Detect which cell encompasses the target text, then output its [X, Y] center coordinate. 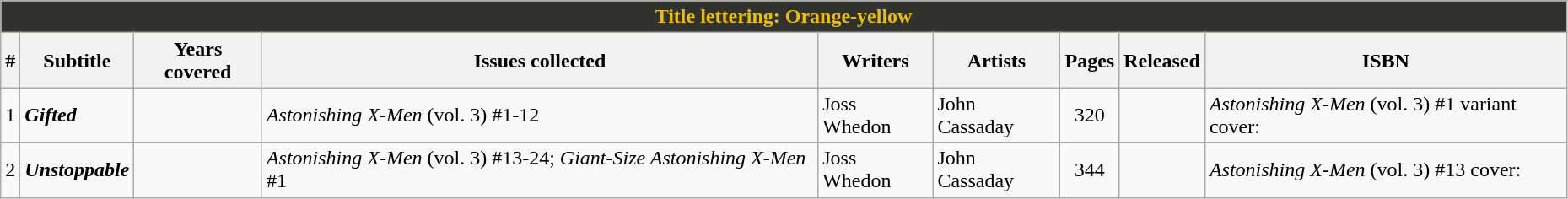
1 [10, 115]
Writers [876, 61]
ISBN [1385, 61]
Unstoppable [78, 170]
Released [1162, 61]
Artists [997, 61]
Years covered [197, 61]
Astonishing X-Men (vol. 3) #13 cover: [1385, 170]
Pages [1090, 61]
Astonishing X-Men (vol. 3) #1-12 [540, 115]
Gifted [78, 115]
320 [1090, 115]
Astonishing X-Men (vol. 3) #13-24; Giant-Size Astonishing X-Men #1 [540, 170]
Issues collected [540, 61]
Astonishing X-Men (vol. 3) #1 variant cover: [1385, 115]
2 [10, 170]
Subtitle [78, 61]
# [10, 61]
344 [1090, 170]
Title lettering: Orange-yellow [784, 17]
